Identify which cell holds the provided text, then report its [X, Y] central coordinate. 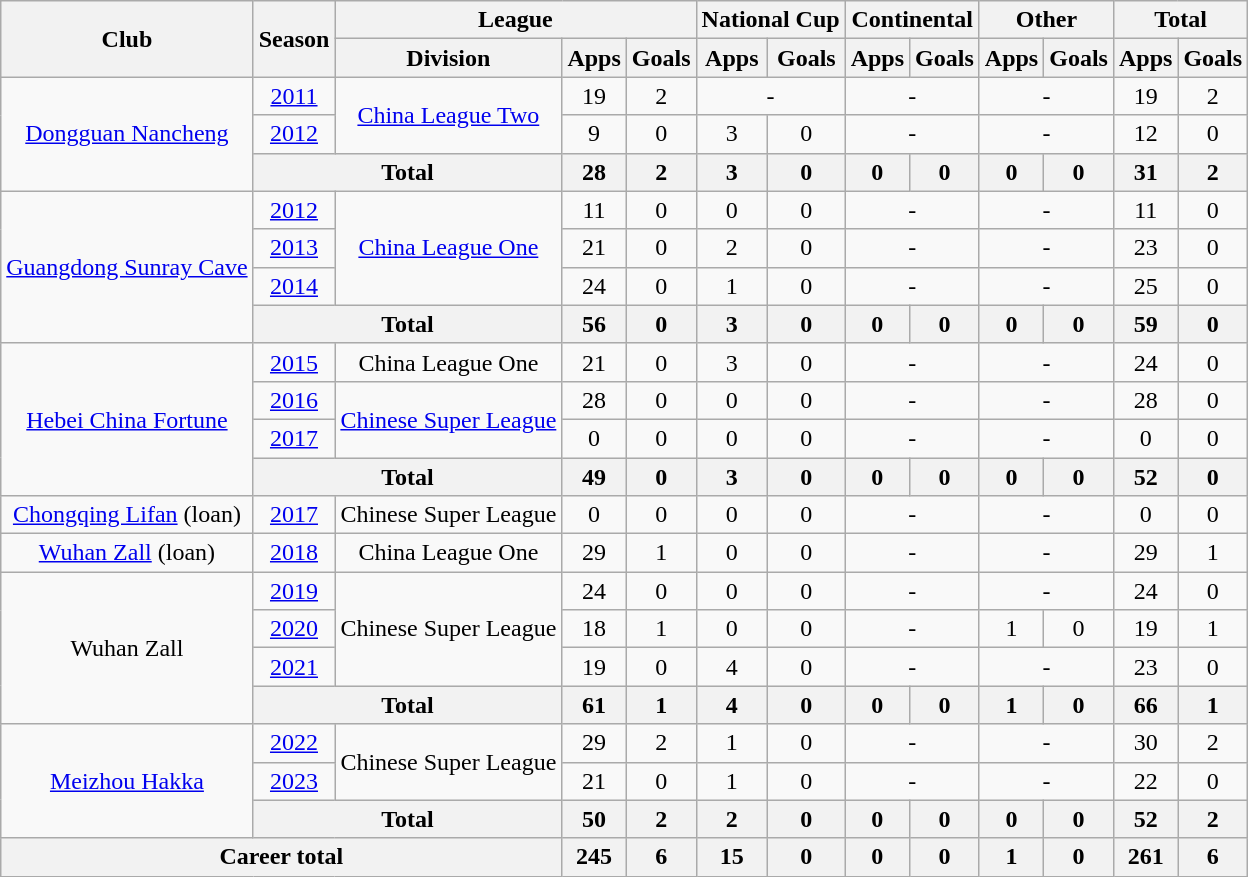
China League Two [448, 115]
18 [594, 629]
2016 [294, 400]
2022 [294, 743]
Guangdong Sunray Cave [127, 267]
Division [448, 58]
2021 [294, 667]
59 [1145, 324]
22 [1145, 781]
245 [594, 857]
30 [1145, 743]
Season [294, 39]
Meizhou Hakka [127, 781]
2023 [294, 781]
56 [594, 324]
2014 [294, 286]
66 [1145, 705]
League [516, 20]
Other [1046, 20]
Chongqing Lifan (loan) [127, 515]
National Cup [770, 20]
15 [732, 857]
50 [594, 819]
Club [127, 39]
Career total [282, 857]
31 [1145, 172]
Continental [912, 20]
Wuhan Zall (loan) [127, 553]
2015 [294, 362]
Dongguan Nancheng [127, 134]
9 [594, 134]
2011 [294, 96]
2013 [294, 248]
12 [1145, 134]
Hebei China Fortune [127, 419]
2019 [294, 591]
49 [594, 477]
261 [1145, 857]
2020 [294, 629]
Wuhan Zall [127, 648]
25 [1145, 286]
61 [594, 705]
2018 [294, 553]
